Identify which cell holds the provided text, then report its [x, y] central coordinate. 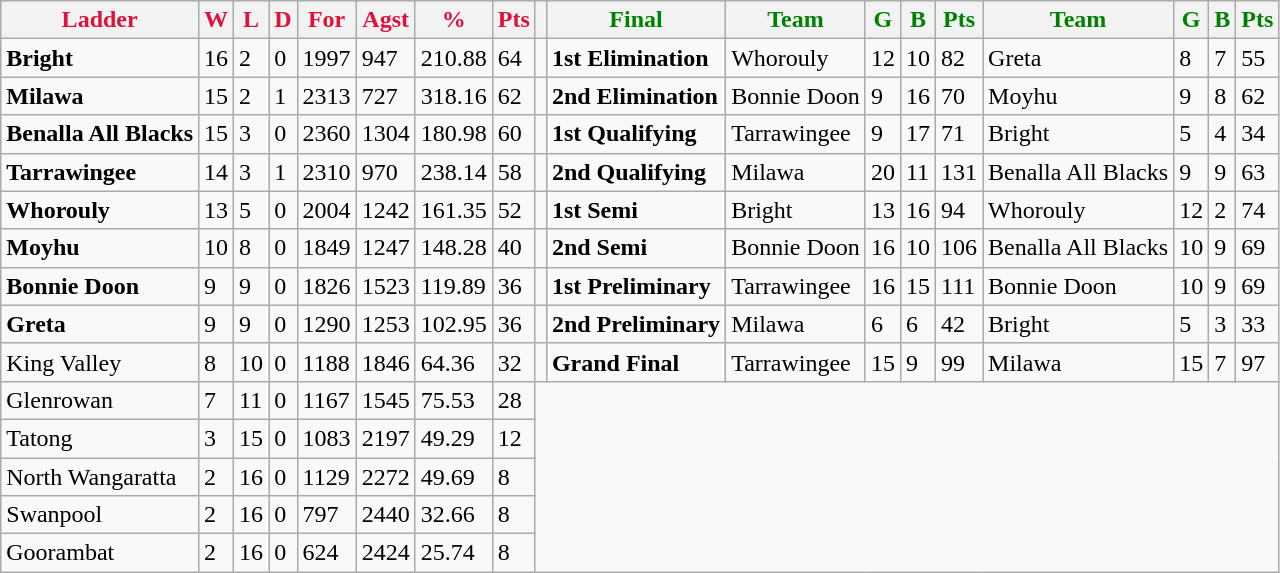
161.35 [454, 210]
1st Preliminary [636, 286]
W [216, 20]
82 [960, 58]
14 [216, 172]
55 [1258, 58]
2nd Semi [636, 248]
32.66 [454, 515]
58 [514, 172]
102.95 [454, 324]
64.36 [454, 362]
74 [1258, 210]
33 [1258, 324]
2nd Qualifying [636, 172]
2310 [326, 172]
25.74 [454, 553]
1545 [386, 400]
75.53 [454, 400]
For [326, 20]
Tatong [100, 438]
2nd Preliminary [636, 324]
1290 [326, 324]
20 [882, 172]
2360 [326, 134]
1826 [326, 286]
1129 [326, 477]
70 [960, 96]
D [283, 20]
318.16 [454, 96]
947 [386, 58]
238.14 [454, 172]
Grand Final [636, 362]
1083 [326, 438]
1846 [386, 362]
1304 [386, 134]
Final [636, 20]
1247 [386, 248]
34 [1258, 134]
1997 [326, 58]
42 [960, 324]
Swanpool [100, 515]
60 [514, 134]
1253 [386, 324]
148.28 [454, 248]
40 [514, 248]
210.88 [454, 58]
94 [960, 210]
1st Elimination [636, 58]
2440 [386, 515]
1167 [326, 400]
1188 [326, 362]
131 [960, 172]
Ladder [100, 20]
King Valley [100, 362]
1st Semi [636, 210]
Goorambat [100, 553]
1st Qualifying [636, 134]
1523 [386, 286]
32 [514, 362]
1849 [326, 248]
52 [514, 210]
% [454, 20]
111 [960, 286]
727 [386, 96]
2272 [386, 477]
2424 [386, 553]
970 [386, 172]
1242 [386, 210]
797 [326, 515]
97 [1258, 362]
49.29 [454, 438]
63 [1258, 172]
Glenrowan [100, 400]
106 [960, 248]
28 [514, 400]
99 [960, 362]
4 [1222, 134]
624 [326, 553]
2313 [326, 96]
71 [960, 134]
17 [918, 134]
49.69 [454, 477]
2197 [386, 438]
Agst [386, 20]
64 [514, 58]
2nd Elimination [636, 96]
180.98 [454, 134]
2004 [326, 210]
North Wangaratta [100, 477]
119.89 [454, 286]
L [252, 20]
